Locate the cell with the specified text and output its [X, Y] center coordinate. 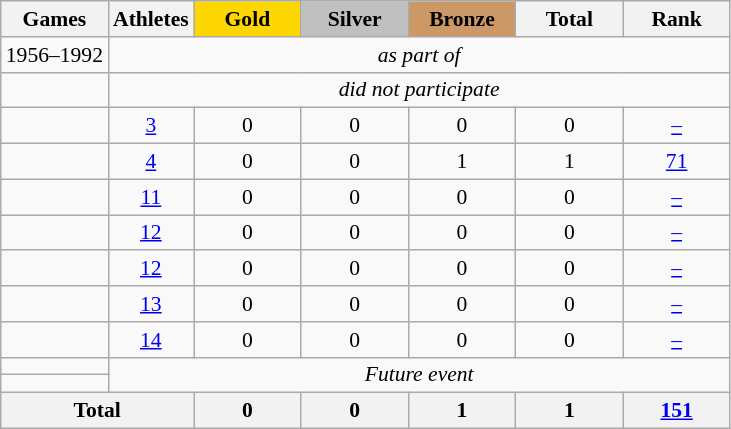
1956–1992 [54, 55]
Gold [248, 19]
as part of [419, 55]
did not participate [419, 90]
Bronze [462, 19]
151 [676, 411]
Future event [419, 375]
Games [54, 19]
14 [151, 340]
71 [676, 162]
11 [151, 197]
3 [151, 126]
Silver [354, 19]
Athletes [151, 19]
13 [151, 304]
Rank [676, 19]
4 [151, 162]
